Output the (X, Y) coordinate of the center of the cell containing the given text.  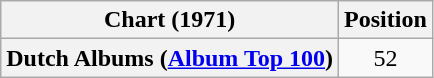
Chart (1971) (170, 20)
Position (386, 20)
52 (386, 58)
Dutch Albums (Album Top 100) (170, 58)
